Find where the given text appears and provide that cell's center as (X, Y) coordinate. 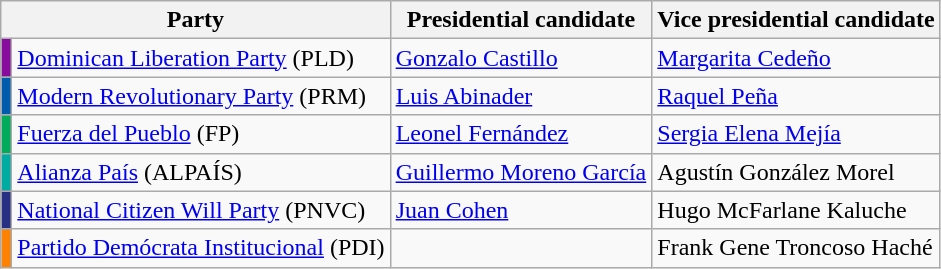
National Citizen Will Party (PNVC) (201, 210)
Leonel Fernández (521, 134)
Frank Gene Troncoso Haché (796, 248)
Modern Revolutionary Party (PRM) (201, 96)
Vice presidential candidate (796, 20)
Raquel Peña (796, 96)
Juan Cohen (521, 210)
Margarita Cedeño (796, 58)
Gonzalo Castillo (521, 58)
Alianza País (ALPAÍS) (201, 172)
Agustín González Morel (796, 172)
Partido Demócrata Institucional (PDI) (201, 248)
Dominican Liberation Party (PLD) (201, 58)
Hugo McFarlane Kaluche (796, 210)
Guillermo Moreno García (521, 172)
Presidential candidate (521, 20)
Sergia Elena Mejía (796, 134)
Fuerza del Pueblo (FP) (201, 134)
Luis Abinader (521, 96)
Party (196, 20)
